Return the (X, Y) coordinate for the center point of the cell that contains the specified text.  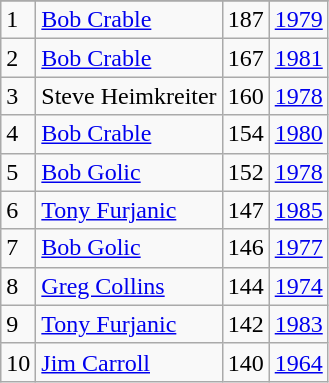
9 (18, 324)
Greg Collins (129, 286)
1 (18, 20)
Jim Carroll (129, 362)
3 (18, 96)
5 (18, 172)
1981 (298, 58)
140 (246, 362)
144 (246, 286)
1977 (298, 248)
8 (18, 286)
142 (246, 324)
1983 (298, 324)
1985 (298, 210)
1974 (298, 286)
4 (18, 134)
1964 (298, 362)
10 (18, 362)
160 (246, 96)
Steve Heimkreiter (129, 96)
6 (18, 210)
1980 (298, 134)
154 (246, 134)
147 (246, 210)
187 (246, 20)
2 (18, 58)
146 (246, 248)
152 (246, 172)
167 (246, 58)
1979 (298, 20)
7 (18, 248)
